Search for the cell housing the specified text and yield its [X, Y] center coordinate. 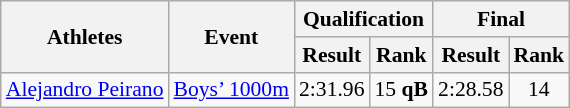
Qualification [364, 19]
2:31.96 [332, 90]
14 [540, 90]
15 qB [401, 90]
Athletes [85, 36]
Alejandro Peirano [85, 90]
Final [501, 19]
Boys’ 1000m [232, 90]
2:28.58 [470, 90]
Event [232, 36]
